Identify which cell holds the provided text, then report its [X, Y] central coordinate. 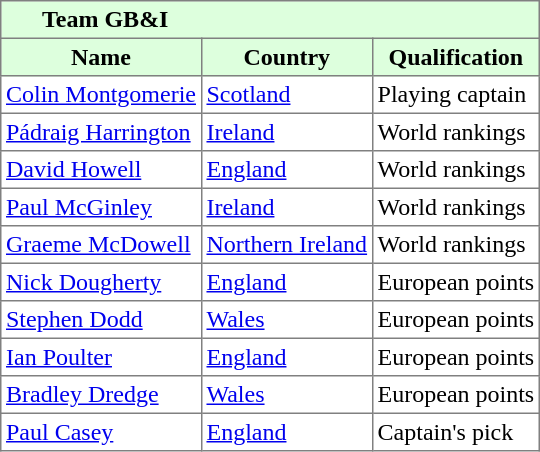
David Howell [101, 170]
Qualification [456, 57]
Northern Ireland [286, 245]
Scotland [286, 95]
Graeme McDowell [101, 245]
Captain's pick [456, 432]
Nick Dougherty [101, 282]
Name [101, 57]
Stephen Dodd [101, 320]
Paul McGinley [101, 207]
Colin Montgomerie [101, 95]
Bradley Dredge [101, 395]
Ian Poulter [101, 357]
Playing captain [456, 95]
Country [286, 57]
Paul Casey [101, 432]
Pádraig Harrington [101, 132]
Team GB&I [270, 20]
